From the cell containing the given text, extract its center point as (x, y) coordinate. 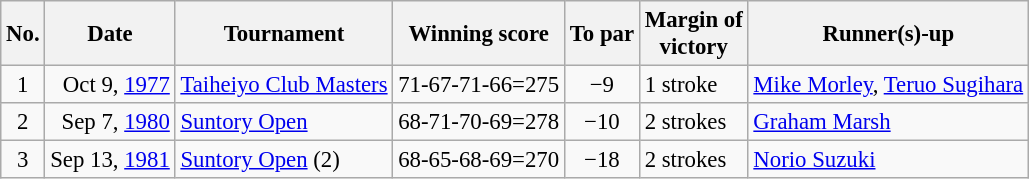
Sep 7, 1980 (110, 122)
To par (602, 34)
68-71-70-69=278 (479, 122)
Runner(s)-up (888, 34)
Margin ofvictory (694, 34)
Mike Morley, Teruo Sugihara (888, 85)
No. (23, 34)
Winning score (479, 34)
1 stroke (694, 85)
Suntory Open (2) (284, 160)
−18 (602, 160)
Graham Marsh (888, 122)
Suntory Open (284, 122)
Tournament (284, 34)
Sep 13, 1981 (110, 160)
2 (23, 122)
−10 (602, 122)
68-65-68-69=270 (479, 160)
1 (23, 85)
Date (110, 34)
−9 (602, 85)
71-67-71-66=275 (479, 85)
Taiheiyo Club Masters (284, 85)
3 (23, 160)
Norio Suzuki (888, 160)
Oct 9, 1977 (110, 85)
